Search for the cell housing the specified text and yield its (x, y) center coordinate. 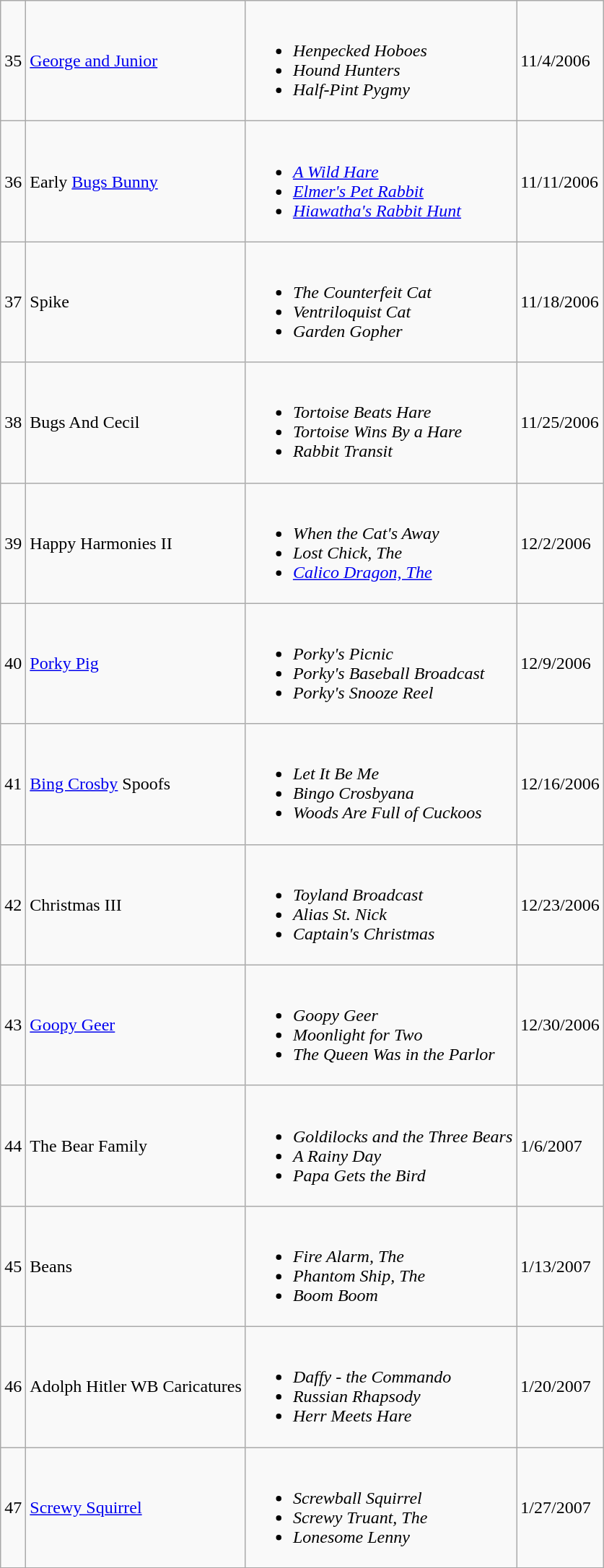
Screwy Squirrel (136, 1508)
Spike (136, 302)
Early Bugs Bunny (136, 182)
Porky's PicnicPorky's Baseball BroadcastPorky's Snooze Reel (381, 664)
Bing Crosby Spoofs (136, 784)
12/9/2006 (560, 664)
47 (13, 1508)
George and Junior (136, 61)
Fire Alarm, ThePhantom Ship, TheBoom Boom (381, 1266)
12/30/2006 (560, 1025)
Adolph Hitler WB Caricatures (136, 1387)
42 (13, 905)
11/11/2006 (560, 182)
46 (13, 1387)
12/16/2006 (560, 784)
Beans (136, 1266)
When the Cat's AwayLost Chick, TheCalico Dragon, The (381, 543)
40 (13, 664)
12/2/2006 (560, 543)
1/13/2007 (560, 1266)
Goopy Geer (136, 1025)
Daffy - the CommandoRussian RhapsodyHerr Meets Hare (381, 1387)
Screwball SquirrelScrewy Truant, TheLonesome Lenny (381, 1508)
35 (13, 61)
1/27/2007 (560, 1508)
11/18/2006 (560, 302)
Bugs And Cecil (136, 423)
12/23/2006 (560, 905)
Porky Pig (136, 664)
45 (13, 1266)
1/6/2007 (560, 1146)
Goopy GeerMoonlight for TwoThe Queen Was in the Parlor (381, 1025)
The Bear Family (136, 1146)
38 (13, 423)
37 (13, 302)
11/4/2006 (560, 61)
36 (13, 182)
39 (13, 543)
Let It Be MeBingo CrosbyanaWoods Are Full of Cuckoos (381, 784)
Christmas III (136, 905)
A Wild HareElmer's Pet RabbitHiawatha's Rabbit Hunt (381, 182)
Toyland BroadcastAlias St. NickCaptain's Christmas (381, 905)
44 (13, 1146)
Happy Harmonies II (136, 543)
Tortoise Beats HareTortoise Wins By a HareRabbit Transit (381, 423)
The Counterfeit CatVentriloquist CatGarden Gopher (381, 302)
1/20/2007 (560, 1387)
11/25/2006 (560, 423)
41 (13, 784)
43 (13, 1025)
Henpecked HoboesHound HuntersHalf-Pint Pygmy (381, 61)
Goldilocks and the Three BearsA Rainy DayPapa Gets the Bird (381, 1146)
